Output the [x, y] coordinate of the center of the cell containing the given text.  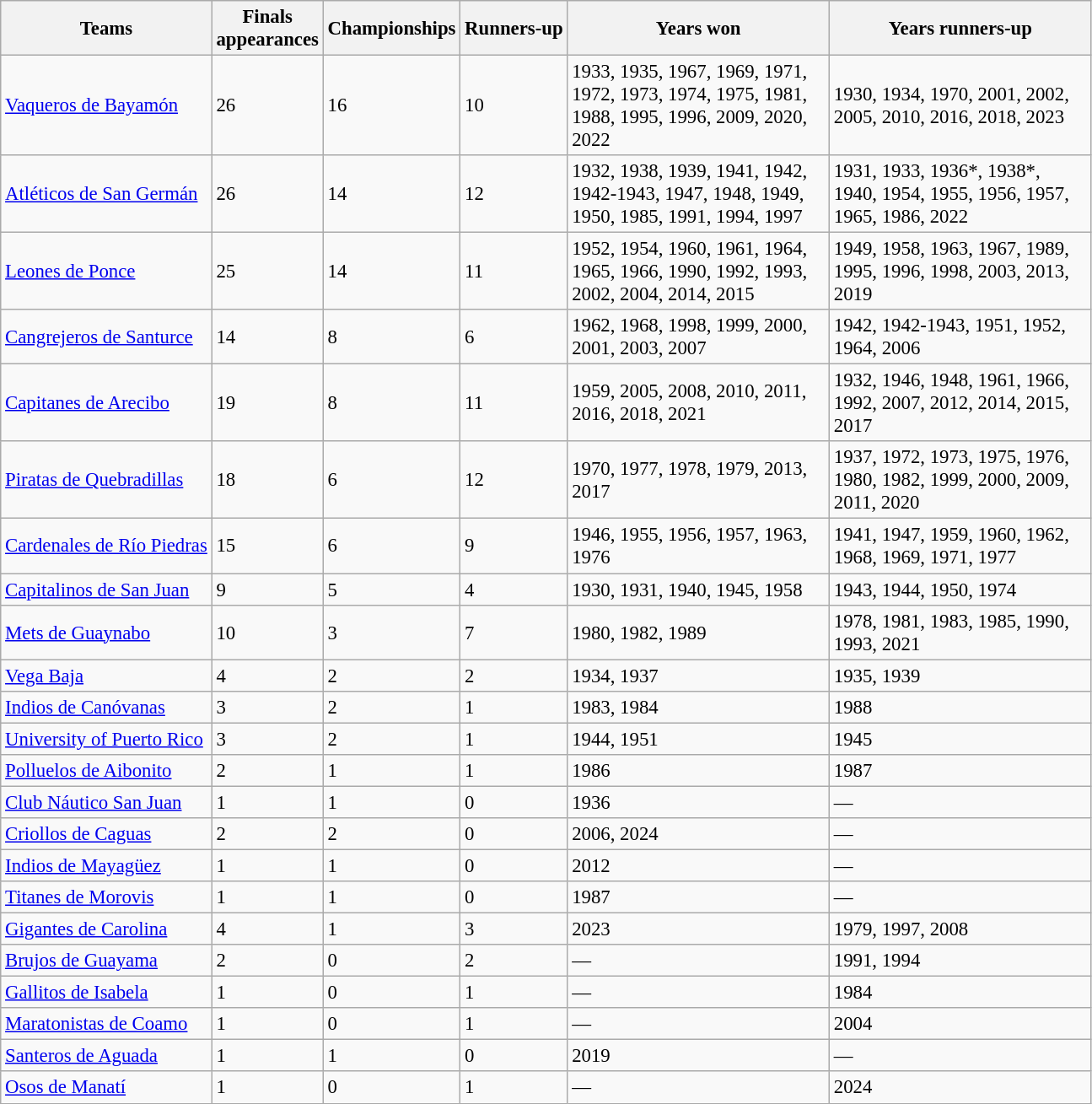
Vega Baja [106, 676]
19 [267, 403]
University of Puerto Rico [106, 739]
1932, 1946, 1948, 1961, 1966, 1992, 2007, 2012, 2014, 2015, 2017 [960, 403]
7 [514, 633]
Gigantes de Carolina [106, 929]
1986 [698, 771]
Capitalinos de San Juan [106, 590]
1937, 1972, 1973, 1975, 1976, 1980, 1982, 1999, 2000, 2009, 2011, 2020 [960, 481]
1991, 1994 [960, 961]
1970, 1977, 1978, 1979, 2013, 2017 [698, 481]
1934, 1937 [698, 676]
Capitanes de Arecibo [106, 403]
Years won [698, 29]
2012 [698, 865]
Years runners-up [960, 29]
Cangrejeros de Santurce [106, 337]
Runners-up [514, 29]
1984 [960, 993]
Criollos de Caguas [106, 834]
1978, 1981, 1983, 1985, 1990, 1993, 2021 [960, 633]
Championships [391, 29]
Brujos de Guayama [106, 961]
1942, 1942-1943, 1951, 1952, 1964, 2006 [960, 337]
2019 [698, 1056]
1944, 1951 [698, 739]
2004 [960, 1024]
16 [391, 106]
Titanes de Morovis [106, 897]
1932, 1938, 1939, 1941, 1942, 1942-1943, 1947, 1948, 1949, 1950, 1985, 1991, 1994, 1997 [698, 194]
Indios de Mayagüez [106, 865]
15 [267, 547]
1988 [960, 707]
1930, 1934, 1970, 2001, 2002, 2005, 2010, 2016, 2018, 2023 [960, 106]
1930, 1931, 1940, 1945, 1958 [698, 590]
18 [267, 481]
Gallitos de Isabela [106, 993]
25 [267, 272]
1946, 1955, 1956, 1957, 1963, 1976 [698, 547]
Club Náutico San Juan [106, 802]
5 [391, 590]
Teams [106, 29]
Piratas de Quebradillas [106, 481]
1945 [960, 739]
1959, 2005, 2008, 2010, 2011, 2016, 2018, 2021 [698, 403]
Indios de Canóvanas [106, 707]
1980, 1982, 1989 [698, 633]
1935, 1939 [960, 676]
Leones de Ponce [106, 272]
1979, 1997, 2008 [960, 929]
1936 [698, 802]
2006, 2024 [698, 834]
Mets de Guaynabo [106, 633]
Polluelos de Aibonito [106, 771]
2024 [960, 1088]
Osos de Manatí [106, 1088]
Santeros de Aguada [106, 1056]
Maratonistas de Coamo [106, 1024]
1933, 1935, 1967, 1969, 1971, 1972, 1973, 1974, 1975, 1981, 1988, 1995, 1996, 2009, 2020, 2022 [698, 106]
2023 [698, 929]
Finalsappearances [267, 29]
Cardenales de Río Piedras [106, 547]
Atléticos de San Germán [106, 194]
1952, 1954, 1960, 1961, 1964, 1965, 1966, 1990, 1992, 1993, 2002, 2004, 2014, 2015 [698, 272]
1943, 1944, 1950, 1974 [960, 590]
1941, 1947, 1959, 1960, 1962, 1968, 1969, 1971, 1977 [960, 547]
1962, 1968, 1998, 1999, 2000, 2001, 2003, 2007 [698, 337]
1949, 1958, 1963, 1967, 1989, 1995, 1996, 1998, 2003, 2013, 2019 [960, 272]
1931, 1933, 1936*, 1938*, 1940, 1954, 1955, 1956, 1957, 1965, 1986, 2022 [960, 194]
Vaqueros de Bayamón [106, 106]
1983, 1984 [698, 707]
